Find where the given text appears and provide that cell's center as [x, y] coordinate. 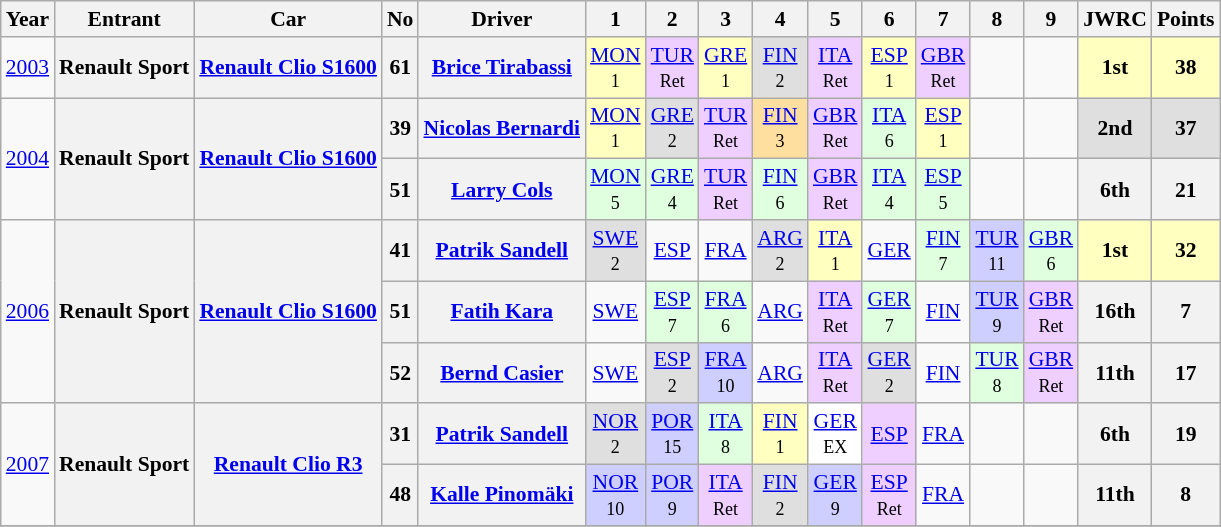
4 [780, 19]
37 [1186, 128]
TUR11 [996, 250]
2 [672, 19]
FRA6 [726, 312]
52 [400, 372]
GER2 [888, 372]
61 [400, 68]
FIN6 [780, 190]
Points [1186, 19]
ITA1 [836, 250]
ESP2 [672, 372]
1 [616, 19]
17 [1186, 372]
MON5 [616, 190]
ESP5 [944, 190]
SWE2 [616, 250]
ARG2 [780, 250]
2nd [1115, 128]
TUR9 [996, 312]
31 [400, 434]
5 [836, 19]
6 [888, 19]
FRA10 [726, 372]
ESPRet [888, 496]
GEREX [836, 434]
GRE4 [672, 190]
JWRC [1115, 19]
Brice Tirabassi [502, 68]
2007 [28, 465]
39 [400, 128]
POR15 [672, 434]
ESP7 [672, 312]
GER [888, 250]
GER7 [888, 312]
No [400, 19]
38 [1186, 68]
Fatih Kara [502, 312]
Renault Clio R3 [288, 465]
ITA6 [888, 128]
GBR6 [1052, 250]
2004 [28, 159]
ITA8 [726, 434]
Driver [502, 19]
ITA4 [888, 190]
9 [1052, 19]
GRE2 [672, 128]
32 [1186, 250]
NOR10 [616, 496]
Car [288, 19]
48 [400, 496]
3 [726, 19]
2006 [28, 312]
Bernd Casier [502, 372]
FIN7 [944, 250]
Kalle Pinomäki [502, 496]
TUR8 [996, 372]
FIN1 [780, 434]
Nicolas Bernardi [502, 128]
2003 [28, 68]
Entrant [124, 19]
NOR2 [616, 434]
GER9 [836, 496]
Larry Cols [502, 190]
FIN3 [780, 128]
GRE1 [726, 68]
41 [400, 250]
POR9 [672, 496]
21 [1186, 190]
19 [1186, 434]
16th [1115, 312]
Year [28, 19]
